Provide the [x, y] coordinate of the cell's center where the given text is located.  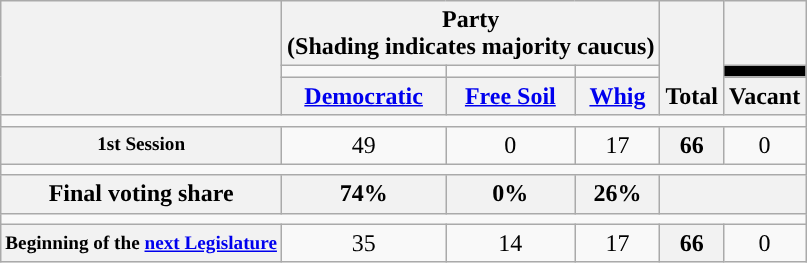
Vacant [764, 96]
Democratic [364, 96]
1st Session [142, 145]
14 [510, 243]
Party (Shading indicates majority caucus) [471, 34]
49 [364, 145]
Total [692, 58]
74% [364, 194]
Free Soil [510, 96]
0% [510, 194]
Whig [618, 96]
Final voting share [142, 194]
35 [364, 243]
Beginning of the next Legislature [142, 243]
26% [618, 194]
